For the text-containing cell, return its midpoint in [X, Y] coordinate format. 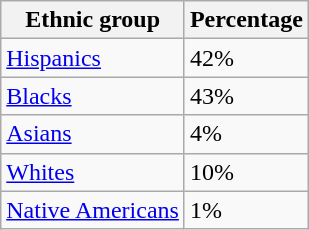
Native Americans [93, 210]
Percentage [246, 20]
1% [246, 210]
43% [246, 96]
Whites [93, 172]
Hispanics [93, 58]
4% [246, 134]
Ethnic group [93, 20]
Asians [93, 134]
Blacks [93, 96]
10% [246, 172]
42% [246, 58]
